Capture the cell that displays the provided text and extract its [X, Y] central coordinate. 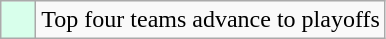
Top four teams advance to playoffs [211, 20]
